Capture the cell that displays the provided text and extract its (x, y) central coordinate. 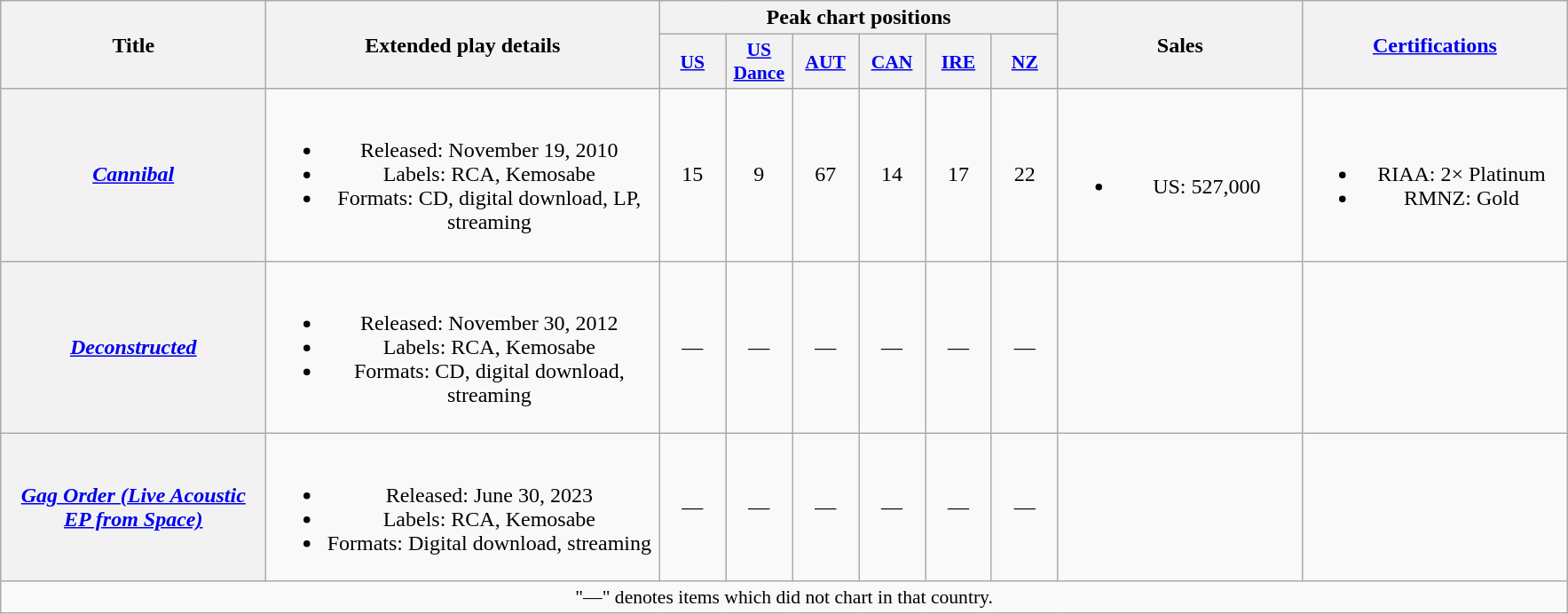
Title (133, 44)
IRE (958, 62)
AUT (825, 62)
NZ (1024, 62)
Released: November 30, 2012Labels: RCA, KemosabeFormats: CD, digital download, streaming (463, 347)
15 (692, 175)
Released: June 30, 2023Labels: RCA, KemosabeFormats: Digital download, streaming (463, 508)
CAN (893, 62)
Gag Order (Live Acoustic EP from Space) (133, 508)
17 (958, 175)
Extended play details (463, 44)
Sales (1180, 44)
Certifications (1434, 44)
22 (1024, 175)
"—" denotes items which did not chart in that country. (784, 597)
14 (893, 175)
Peak chart positions (859, 18)
Released: November 19, 2010Labels: RCA, KemosabeFormats: CD, digital download, LP, streaming (463, 175)
US (692, 62)
9 (760, 175)
Deconstructed (133, 347)
US: 527,000 (1180, 175)
Cannibal (133, 175)
RIAA: 2× PlatinumRMNZ: Gold (1434, 175)
USDance (760, 62)
67 (825, 175)
